Output the [X, Y] coordinate of the center of the cell containing the given text.  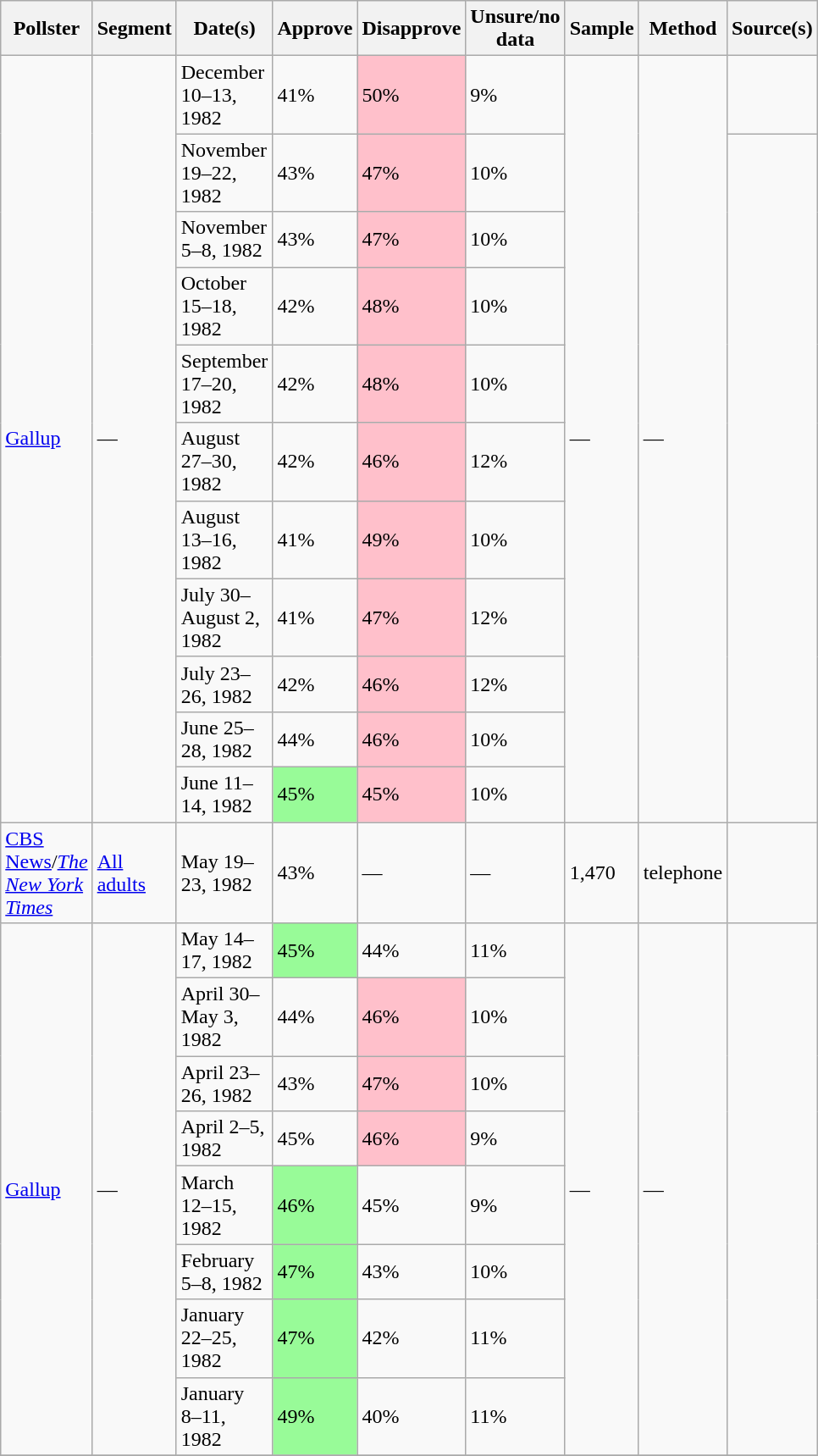
Approve [315, 29]
July 23–26, 1982 [224, 684]
October 15–18, 1982 [224, 306]
telephone [683, 872]
40% [412, 1416]
Segment [134, 29]
Date(s) [224, 29]
May 14–17, 1982 [224, 950]
Unsure/no data [515, 29]
August 13–16, 1982 [224, 540]
June 11–14, 1982 [224, 794]
Method [683, 29]
November 19–22, 1982 [224, 173]
February 5–8, 1982 [224, 1272]
May 19–23, 1982 [224, 872]
September 17–20, 1982 [224, 384]
Pollster [47, 29]
June 25–28, 1982 [224, 739]
March 12–15, 1982 [224, 1205]
Disapprove [412, 29]
1,470 [601, 872]
CBS News/The New York Times [47, 872]
April 30–May 3, 1982 [224, 1017]
December 10–13, 1982 [224, 95]
April 2–5, 1982 [224, 1138]
50% [412, 95]
January 22–25, 1982 [224, 1338]
Source(s) [772, 29]
All adults [134, 872]
April 23–26, 1982 [224, 1084]
January 8–11, 1982 [224, 1416]
August 27–30, 1982 [224, 462]
November 5–8, 1982 [224, 239]
Sample [601, 29]
July 30–August 2, 1982 [224, 617]
